Locate the cell with the specified text and output its (x, y) center coordinate. 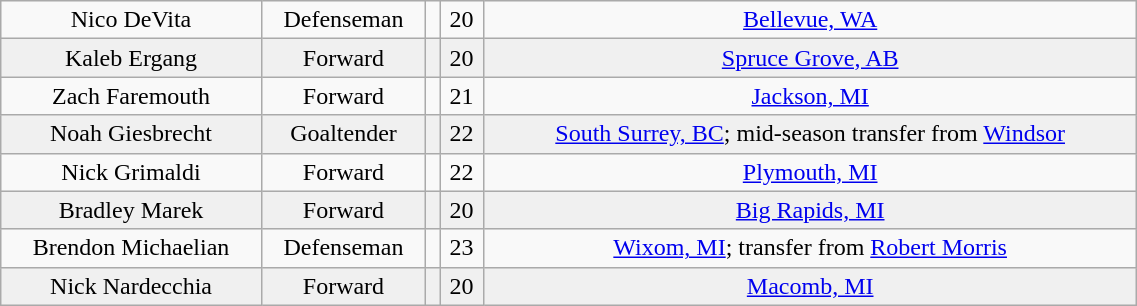
23 (462, 248)
Bradley Marek (132, 210)
Noah Giesbrecht (132, 134)
Jackson, MI (810, 96)
Nick Nardecchia (132, 286)
Spruce Grove, AB (810, 58)
Plymouth, MI (810, 172)
Big Rapids, MI (810, 210)
Nico DeVita (132, 20)
Kaleb Ergang (132, 58)
Wixom, MI; transfer from Robert Morris (810, 248)
South Surrey, BC; mid-season transfer from Windsor (810, 134)
21 (462, 96)
Goaltender (343, 134)
Nick Grimaldi (132, 172)
Brendon Michaelian (132, 248)
Bellevue, WA (810, 20)
Macomb, MI (810, 286)
Zach Faremouth (132, 96)
